Return the (x, y) coordinate for the center point of the cell that contains the specified text.  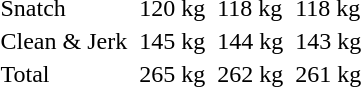
145 kg (172, 41)
144 kg (250, 41)
